Locate the cell with the specified text and output its (X, Y) center coordinate. 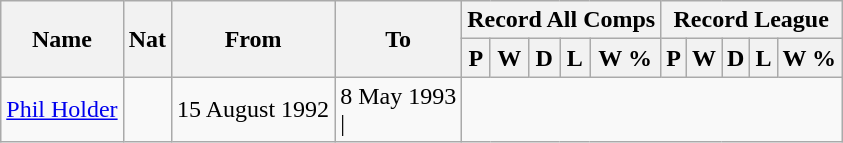
Record All Comps (562, 20)
To (398, 39)
Nat (147, 39)
Name (62, 39)
Record League (752, 20)
15 August 1992 (254, 110)
From (254, 39)
Phil Holder (62, 110)
8 May 1993| (398, 110)
